Capture the cell that displays the provided text and extract its [x, y] central coordinate. 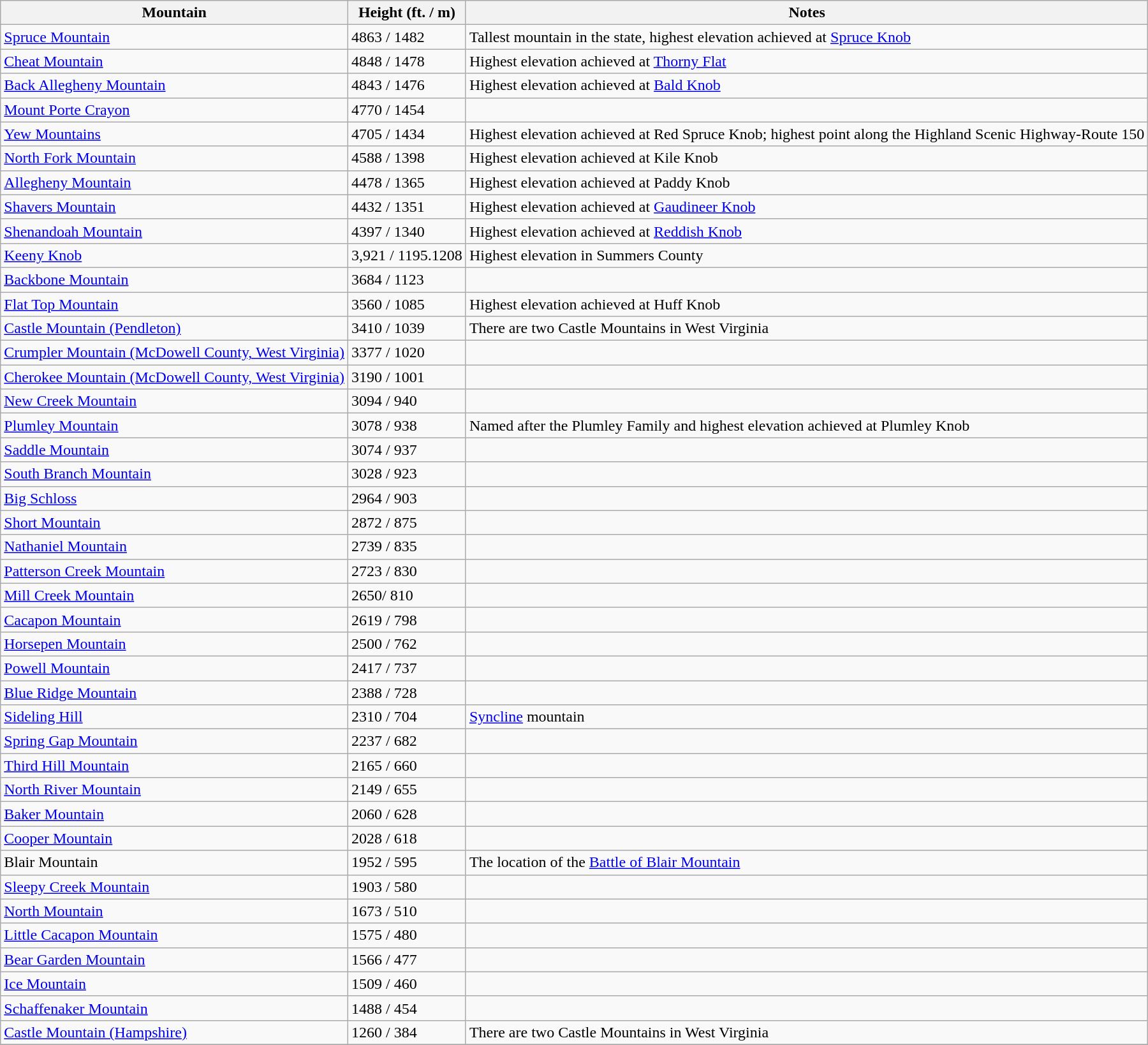
1575 / 480 [407, 935]
4848 / 1478 [407, 61]
Bear Garden Mountain [175, 960]
Big Schloss [175, 498]
Highest elevation in Summers County [807, 255]
1260 / 384 [407, 1032]
1952 / 595 [407, 863]
Syncline mountain [807, 717]
3074 / 937 [407, 450]
Mill Creek Mountain [175, 595]
1673 / 510 [407, 911]
South Branch Mountain [175, 474]
2165 / 660 [407, 766]
Short Mountain [175, 522]
4770 / 1454 [407, 110]
Highest elevation achieved at Thorny Flat [807, 61]
Mount Porte Crayon [175, 110]
Plumley Mountain [175, 426]
Keeny Knob [175, 255]
Highest elevation achieved at Kile Knob [807, 158]
3684 / 1123 [407, 279]
2149 / 655 [407, 790]
3,921 / 1195.1208 [407, 255]
Height (ft. / m) [407, 13]
2388 / 728 [407, 692]
Highest elevation achieved at Bald Knob [807, 85]
Cacapon Mountain [175, 619]
4705 / 1434 [407, 134]
2619 / 798 [407, 619]
4863 / 1482 [407, 37]
Shavers Mountain [175, 207]
4843 / 1476 [407, 85]
1509 / 460 [407, 984]
Blue Ridge Mountain [175, 692]
Back Allegheny Mountain [175, 85]
2872 / 875 [407, 522]
Cheat Mountain [175, 61]
Nathaniel Mountain [175, 547]
1566 / 477 [407, 960]
North River Mountain [175, 790]
Baker Mountain [175, 814]
Named after the Plumley Family and highest elevation achieved at Plumley Knob [807, 426]
3410 / 1039 [407, 329]
Sideling Hill [175, 717]
2028 / 618 [407, 838]
Castle Mountain (Hampshire) [175, 1032]
Cherokee Mountain (McDowell County, West Virginia) [175, 377]
2500 / 762 [407, 644]
Mountain [175, 13]
Highest elevation achieved at Red Spruce Knob; highest point along the Highland Scenic Highway-Route 150 [807, 134]
Allegheny Mountain [175, 182]
1488 / 454 [407, 1008]
Shenandoah Mountain [175, 231]
Horsepen Mountain [175, 644]
4432 / 1351 [407, 207]
North Mountain [175, 911]
4588 / 1398 [407, 158]
Highest elevation achieved at Paddy Knob [807, 182]
Highest elevation achieved at Reddish Knob [807, 231]
Little Cacapon Mountain [175, 935]
3190 / 1001 [407, 377]
Tallest mountain in the state, highest elevation achieved at Spruce Knob [807, 37]
2237 / 682 [407, 741]
The location of the Battle of Blair Mountain [807, 863]
Flat Top Mountain [175, 304]
3560 / 1085 [407, 304]
4478 / 1365 [407, 182]
Blair Mountain [175, 863]
Highest elevation achieved at Gaudineer Knob [807, 207]
Patterson Creek Mountain [175, 571]
North Fork Mountain [175, 158]
Castle Mountain (Pendleton) [175, 329]
Backbone Mountain [175, 279]
3028 / 923 [407, 474]
3078 / 938 [407, 426]
1903 / 580 [407, 887]
2310 / 704 [407, 717]
Saddle Mountain [175, 450]
Notes [807, 13]
Cooper Mountain [175, 838]
Spruce Mountain [175, 37]
3094 / 940 [407, 401]
Ice Mountain [175, 984]
2739 / 835 [407, 547]
Yew Mountains [175, 134]
Spring Gap Mountain [175, 741]
Highest elevation achieved at Huff Knob [807, 304]
Powell Mountain [175, 668]
3377 / 1020 [407, 353]
Crumpler Mountain (McDowell County, West Virginia) [175, 353]
2060 / 628 [407, 814]
2650/ 810 [407, 595]
2964 / 903 [407, 498]
Sleepy Creek Mountain [175, 887]
New Creek Mountain [175, 401]
Third Hill Mountain [175, 766]
2723 / 830 [407, 571]
2417 / 737 [407, 668]
Schaffenaker Mountain [175, 1008]
4397 / 1340 [407, 231]
